Capture the cell that displays the provided text and extract its [x, y] central coordinate. 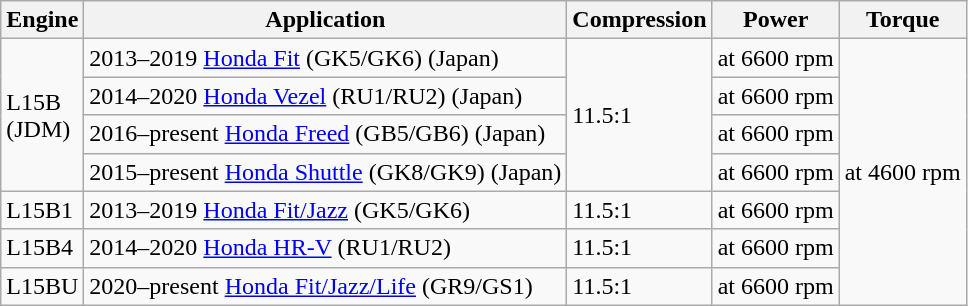
2013–2019 Honda Fit (GK5/GK6) (Japan) [326, 58]
2013–2019 Honda Fit/Jazz (GK5/GK6) [326, 210]
Compression [640, 20]
2015–present Honda Shuttle (GK8/GK9) (Japan) [326, 172]
Engine [42, 20]
at 4600 rpm [902, 172]
2014–2020 Honda HR-V (RU1/RU2) [326, 248]
2016–present Honda Freed (GB5/GB6) (Japan) [326, 134]
L15B1 [42, 210]
Torque [902, 20]
2014–2020 Honda Vezel (RU1/RU2) (Japan) [326, 96]
2020–present Honda Fit/Jazz/Life (GR9/GS1) [326, 286]
L15B(JDM) [42, 115]
L15BU [42, 286]
Application [326, 20]
Power [776, 20]
L15B4 [42, 248]
